Return the (X, Y) coordinate for the center point of the cell that contains the specified text.  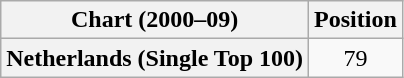
Position (356, 20)
Netherlands (Single Top 100) (155, 58)
79 (356, 58)
Chart (2000–09) (155, 20)
